Return the (x, y) coordinate for the center point of the cell that contains the specified text.  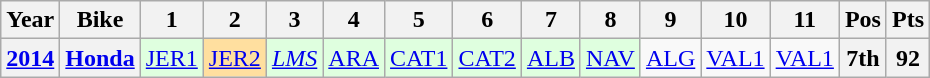
2014 (30, 58)
Bike (100, 20)
10 (736, 20)
Year (30, 20)
Honda (100, 58)
5 (419, 20)
11 (804, 20)
4 (354, 20)
6 (487, 20)
JER2 (234, 58)
3 (294, 20)
JER1 (172, 58)
2 (234, 20)
1 (172, 20)
Pos (862, 20)
Pts (908, 20)
LMS (294, 58)
ALB (550, 58)
7 (550, 20)
92 (908, 58)
7th (862, 58)
NAV (610, 58)
ARA (354, 58)
CAT2 (487, 58)
CAT1 (419, 58)
8 (610, 20)
9 (670, 20)
ALG (670, 58)
